Determine the (X, Y) coordinate at the center of the cell enclosing the given text.  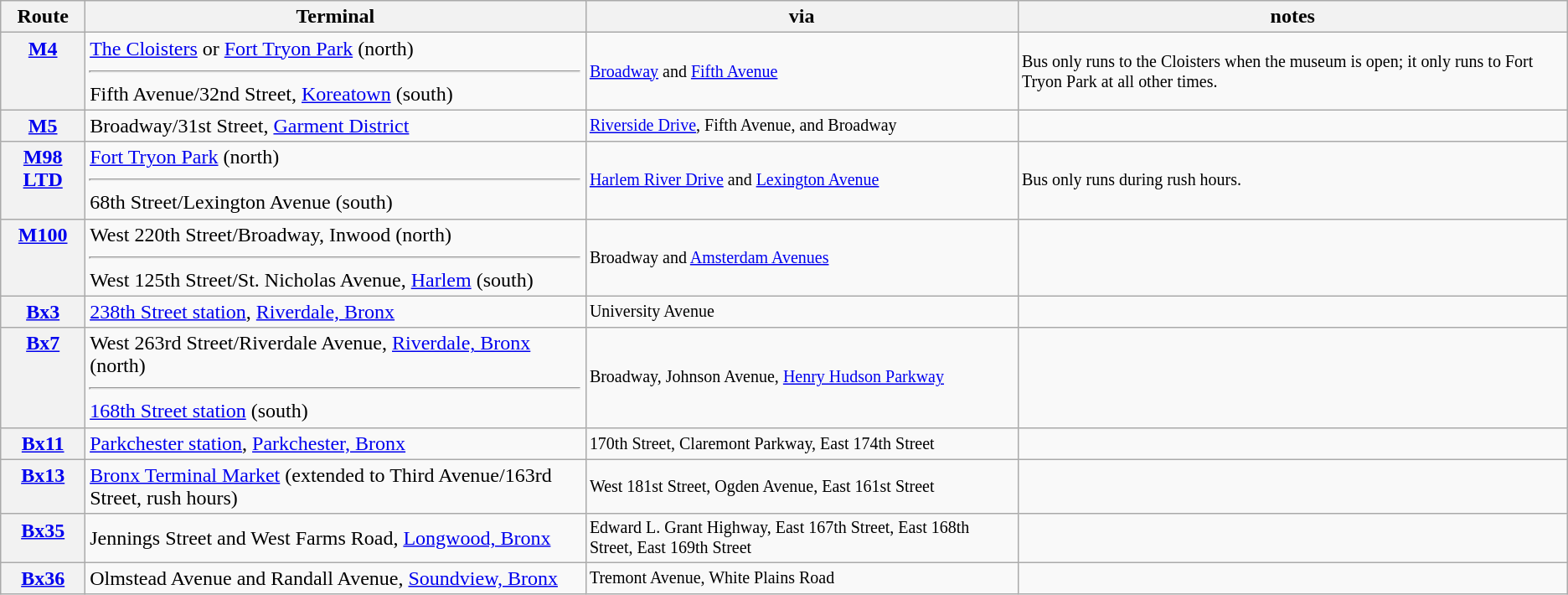
M4 (44, 71)
Broadway and Amsterdam Avenues (802, 257)
West 263rd Street/Riverdale Avenue, Riverdale, Bronx (north)168th Street station (south) (336, 377)
Riverside Drive, Fifth Avenue, and Broadway (802, 126)
Bus only runs during rush hours. (1292, 180)
Bronx Terminal Market (extended to Third Avenue/163rd Street, rush hours) (336, 486)
Bx36 (44, 578)
M5 (44, 126)
Bx3 (44, 312)
West 220th Street/Broadway, Inwood (north)West 125th Street/St. Nicholas Avenue, Harlem (south) (336, 257)
Terminal (336, 17)
Broadway, Johnson Avenue, Henry Hudson Parkway (802, 377)
M98 LTD (44, 180)
notes (1292, 17)
Parkchester station, Parkchester, Bronx (336, 443)
Broadway/31st Street, Garment District (336, 126)
Harlem River Drive and Lexington Avenue (802, 180)
West 181st Street, Ogden Avenue, East 161st Street (802, 486)
The Cloisters or Fort Tryon Park (north)Fifth Avenue/32nd Street, Koreatown (south) (336, 71)
Bx13 (44, 486)
Olmstead Avenue and Randall Avenue, Soundview, Bronx (336, 578)
Bx35 (44, 538)
Route (44, 17)
via (802, 17)
Tremont Avenue, White Plains Road (802, 578)
238th Street station, Riverdale, Bronx (336, 312)
Jennings Street and West Farms Road, Longwood, Bronx (336, 538)
Bx11 (44, 443)
Fort Tryon Park (north)68th Street/Lexington Avenue (south) (336, 180)
Broadway and Fifth Avenue (802, 71)
University Avenue (802, 312)
Edward L. Grant Highway, East 167th Street, East 168th Street, East 169th Street (802, 538)
Bx7 (44, 377)
M100 (44, 257)
Bus only runs to the Cloisters when the museum is open; it only runs to Fort Tryon Park at all other times. (1292, 71)
170th Street, Claremont Parkway, East 174th Street (802, 443)
